Return the [x, y] coordinate for the center point of the cell that contains the specified text.  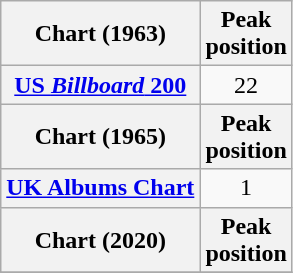
US Billboard 200 [100, 85]
Chart (2020) [100, 240]
22 [246, 85]
Chart (1963) [100, 34]
UK Albums Chart [100, 188]
1 [246, 188]
Chart (1965) [100, 136]
